Return the (X, Y) coordinate for the center point of the cell that contains the specified text.  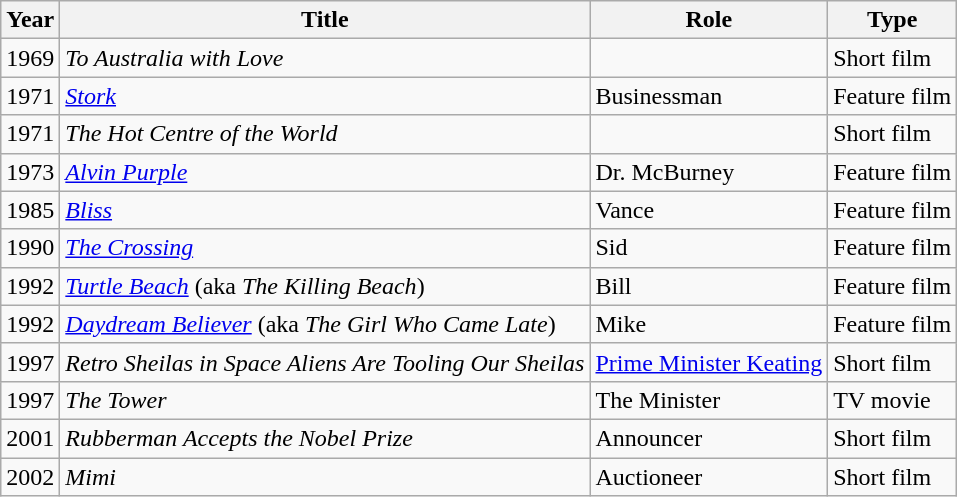
TV movie (892, 400)
Mike (709, 324)
Businessman (709, 96)
Stork (325, 96)
Bliss (325, 210)
2002 (30, 477)
Alvin Purple (325, 172)
Sid (709, 248)
Daydream Believer (aka The Girl Who Came Late) (325, 324)
2001 (30, 438)
To Australia with Love (325, 58)
Title (325, 20)
The Minister (709, 400)
The Crossing (325, 248)
Role (709, 20)
1973 (30, 172)
Turtle Beach (aka The Killing Beach) (325, 286)
The Tower (325, 400)
Mimi (325, 477)
Year (30, 20)
1990 (30, 248)
Prime Minister Keating (709, 362)
1985 (30, 210)
Bill (709, 286)
Announcer (709, 438)
Type (892, 20)
Rubberman Accepts the Nobel Prize (325, 438)
Vance (709, 210)
Auctioneer (709, 477)
1969 (30, 58)
Dr. McBurney (709, 172)
Retro Sheilas in Space Aliens Are Tooling Our Sheilas (325, 362)
The Hot Centre of the World (325, 134)
